Scan for the cell matching the given text and deliver its [X, Y] coordinate at center. 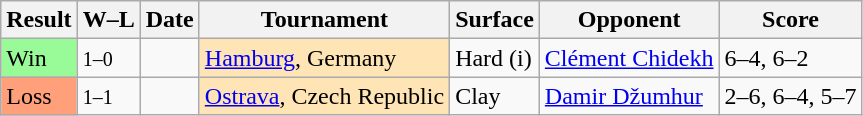
Surface [495, 20]
Clay [495, 96]
Loss [39, 96]
Win [39, 58]
Clément Chidekh [629, 58]
Damir Džumhur [629, 96]
Date [170, 20]
Result [39, 20]
Hard (i) [495, 58]
Score [790, 20]
2–6, 6–4, 5–7 [790, 96]
Hamburg, Germany [324, 58]
Tournament [324, 20]
1–1 [108, 96]
1–0 [108, 58]
W–L [108, 20]
6–4, 6–2 [790, 58]
Ostrava, Czech Republic [324, 96]
Opponent [629, 20]
